Return [x, y] of the center of cell containing provided text 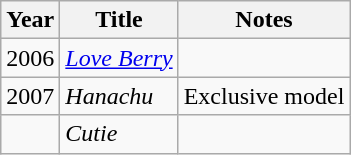
Title [119, 20]
2006 [30, 58]
2007 [30, 96]
Notes [264, 20]
Hanachu [119, 96]
Exclusive model [264, 96]
Love Berry [119, 58]
Cutie [119, 134]
Year [30, 20]
